Search for the cell housing the specified text and yield its [x, y] center coordinate. 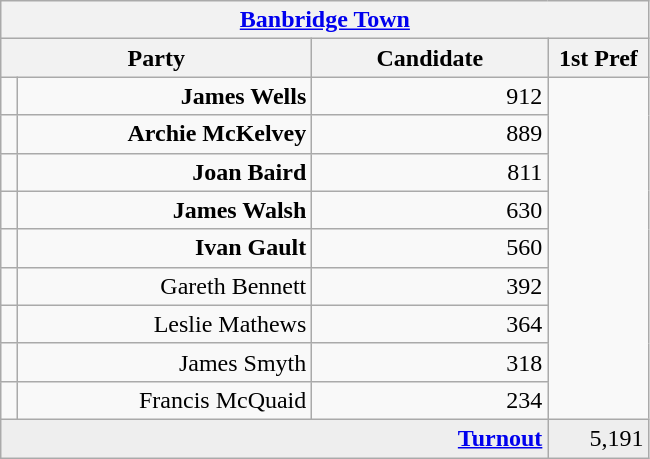
Leslie Mathews [165, 324]
Party [156, 58]
James Wells [165, 96]
5,191 [598, 438]
Joan Baird [165, 172]
392 [430, 286]
Gareth Bennett [165, 286]
234 [430, 400]
James Smyth [165, 362]
318 [430, 362]
811 [430, 172]
364 [430, 324]
912 [430, 96]
560 [430, 248]
630 [430, 210]
889 [430, 134]
Turnout [274, 438]
Candidate [430, 58]
Banbridge Town [325, 20]
Ivan Gault [165, 248]
1st Pref [598, 58]
James Walsh [165, 210]
Francis McQuaid [165, 400]
Archie McKelvey [165, 134]
